Extract the (X, Y) coordinate from the center of the cell holding the provided text.  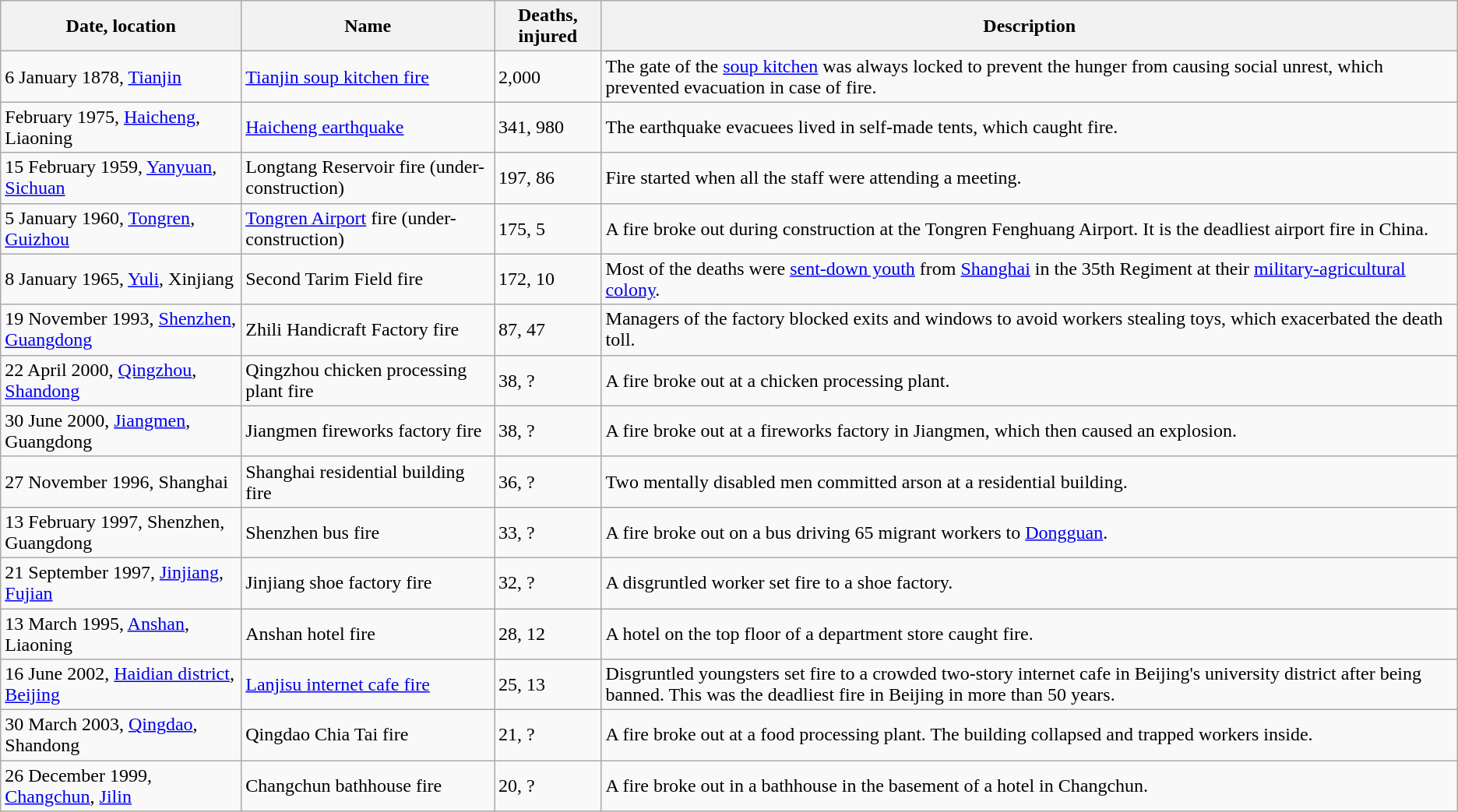
Anshan hotel fire (368, 634)
A fire broke out at a fireworks factory in Jiangmen, which then caused an explosion. (1030, 431)
A hotel on the top floor of a department store caught fire. (1030, 634)
The earthquake evacuees lived in self-made tents, which caught fire. (1030, 128)
28, 12 (548, 634)
A disgruntled worker set fire to a shoe factory. (1030, 582)
30 June 2000, Jiangmen, Guangdong (121, 431)
Shanghai residential building fire (368, 481)
Fire started when all the staff were attending a meeting. (1030, 178)
27 November 1996, Shanghai (121, 481)
25, 13 (548, 685)
32, ? (548, 582)
Jinjiang shoe factory fire (368, 582)
A fire broke out during construction at the Tongren Fenghuang Airport. It is the deadliest airport fire in China. (1030, 229)
February 1975, Haicheng, Liaoning (121, 128)
20, ? (548, 786)
197, 86 (548, 178)
8 January 1965, Yuli, Xinjiang (121, 279)
Tianjin soup kitchen fire (368, 76)
87, 47 (548, 330)
30 March 2003, Qingdao, Shandong (121, 735)
Zhili Handicraft Factory fire (368, 330)
Name (368, 26)
Qingdao Chia Tai fire (368, 735)
16 June 2002, Haidian district, Beijing (121, 685)
Two mentally disabled men committed arson at a residential building. (1030, 481)
Longtang Reservoir fire (under-construction) (368, 178)
13 March 1995, Anshan, Liaoning (121, 634)
172, 10 (548, 279)
2,000 (548, 76)
19 November 1993, Shenzhen, Guangdong (121, 330)
15 February 1959, Yanyuan, Sichuan (121, 178)
13 February 1997, Shenzhen, Guangdong (121, 533)
Description (1030, 26)
26 December 1999, Changchun, Jilin (121, 786)
Lanjisu internet cafe fire (368, 685)
The gate of the soup kitchen was always locked to prevent the hunger from causing social unrest, which prevented evacuation in case of fire. (1030, 76)
Most of the deaths were sent-down youth from Shanghai in the 35th Regiment at their military-agricultural colony. (1030, 279)
21, ? (548, 735)
Haicheng earthquake (368, 128)
A fire broke out at a food processing plant. The building collapsed and trapped workers inside. (1030, 735)
Jiangmen fireworks factory fire (368, 431)
6 January 1878, Tianjin (121, 76)
175, 5 (548, 229)
Tongren Airport fire (under-construction) (368, 229)
Second Tarim Field fire (368, 279)
Deaths, injured (548, 26)
36, ? (548, 481)
Date, location (121, 26)
33, ? (548, 533)
A fire broke out in a bathhouse in the basement of a hotel in Changchun. (1030, 786)
A fire broke out at a chicken processing plant. (1030, 380)
Shenzhen bus fire (368, 533)
Qingzhou chicken processing plant fire (368, 380)
Changchun bathhouse fire (368, 786)
21 September 1997, Jinjiang, Fujian (121, 582)
A fire broke out on a bus driving 65 migrant workers to Dongguan. (1030, 533)
Managers of the factory blocked exits and windows to avoid workers stealing toys, which exacerbated the death toll. (1030, 330)
22 April 2000, Qingzhou, Shandong (121, 380)
5 January 1960, Tongren, Guizhou (121, 229)
341, 980 (548, 128)
